From the cell containing the given text, extract its center point as [x, y] coordinate. 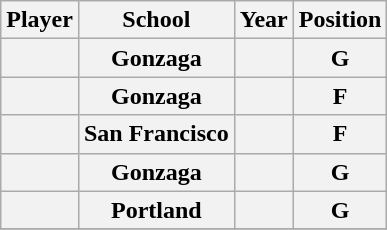
Portland [156, 210]
School [156, 20]
San Francisco [156, 134]
Player [40, 20]
Year [264, 20]
Position [340, 20]
